Determine the (X, Y) coordinate at the center of the cell enclosing the given text.  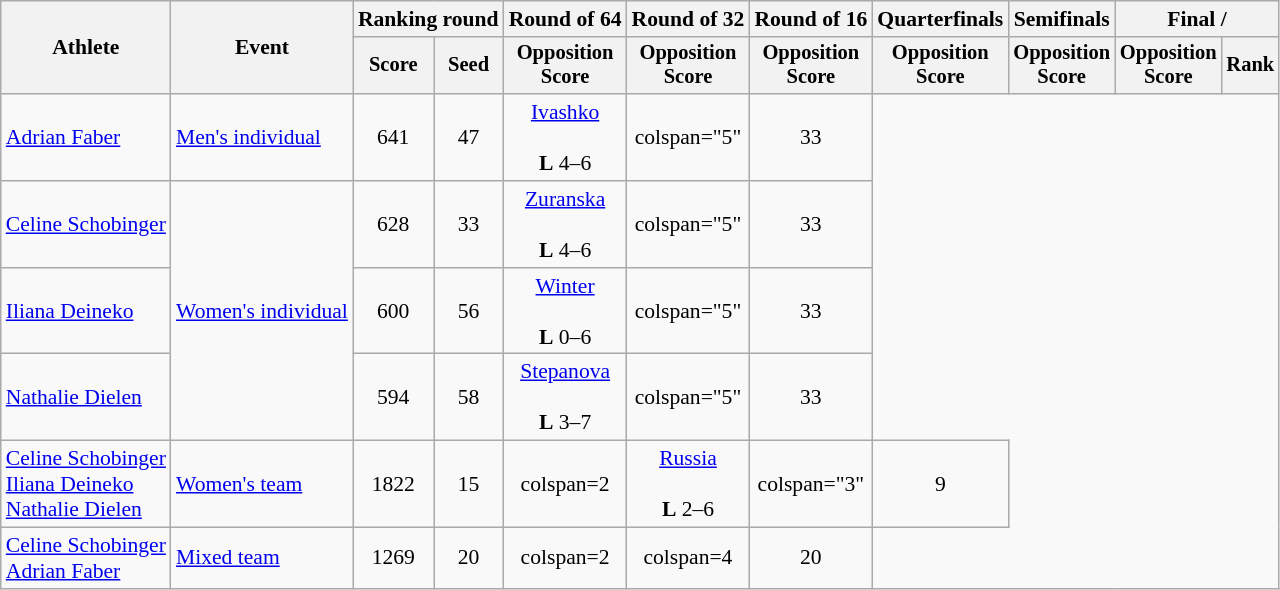
Winter L 0–6 (566, 312)
628 (394, 224)
Men's individual (262, 138)
600 (394, 312)
9 (940, 484)
Celine Schobinger (86, 224)
Round of 16 (810, 19)
Adrian Faber (86, 138)
Nathalie Dielen (86, 398)
Athlete (86, 48)
56 (469, 312)
1822 (394, 484)
Celine SchobingerAdrian Faber (86, 558)
Women's individual (262, 311)
Ranking round (428, 19)
Rank (1251, 66)
Ivashko L 4–6 (566, 138)
Seed (469, 66)
47 (469, 138)
58 (469, 398)
Round of 32 (688, 19)
Russia L 2–6 (688, 484)
Mixed team (262, 558)
641 (394, 138)
594 (394, 398)
1269 (394, 558)
Iliana Deineko (86, 312)
Score (394, 66)
Round of 64 (566, 19)
Event (262, 48)
colspan="3" (810, 484)
Zuranska L 4–6 (566, 224)
colspan=4 (688, 558)
StepanovaL 3–7 (566, 398)
Final / (1197, 19)
Quarterfinals (940, 19)
15 (469, 484)
Women's team (262, 484)
Celine SchobingerIliana DeinekoNathalie Dielen (86, 484)
Semifinals (1062, 19)
